Find where the given text appears and provide that cell's center as (X, Y) coordinate. 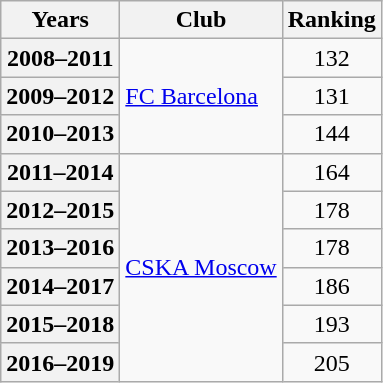
Club (201, 20)
164 (332, 172)
Ranking (332, 20)
131 (332, 96)
Years (60, 20)
186 (332, 286)
2009–2012 (60, 96)
132 (332, 58)
2013–2016 (60, 248)
2012–2015 (60, 210)
FC Barcelona (201, 96)
2015–2018 (60, 324)
2016–2019 (60, 362)
CSKA Moscow (201, 267)
2008–2011 (60, 58)
2014–2017 (60, 286)
205 (332, 362)
2010–2013 (60, 134)
193 (332, 324)
2011–2014 (60, 172)
144 (332, 134)
